From the cell containing the given text, extract its center point as [X, Y] coordinate. 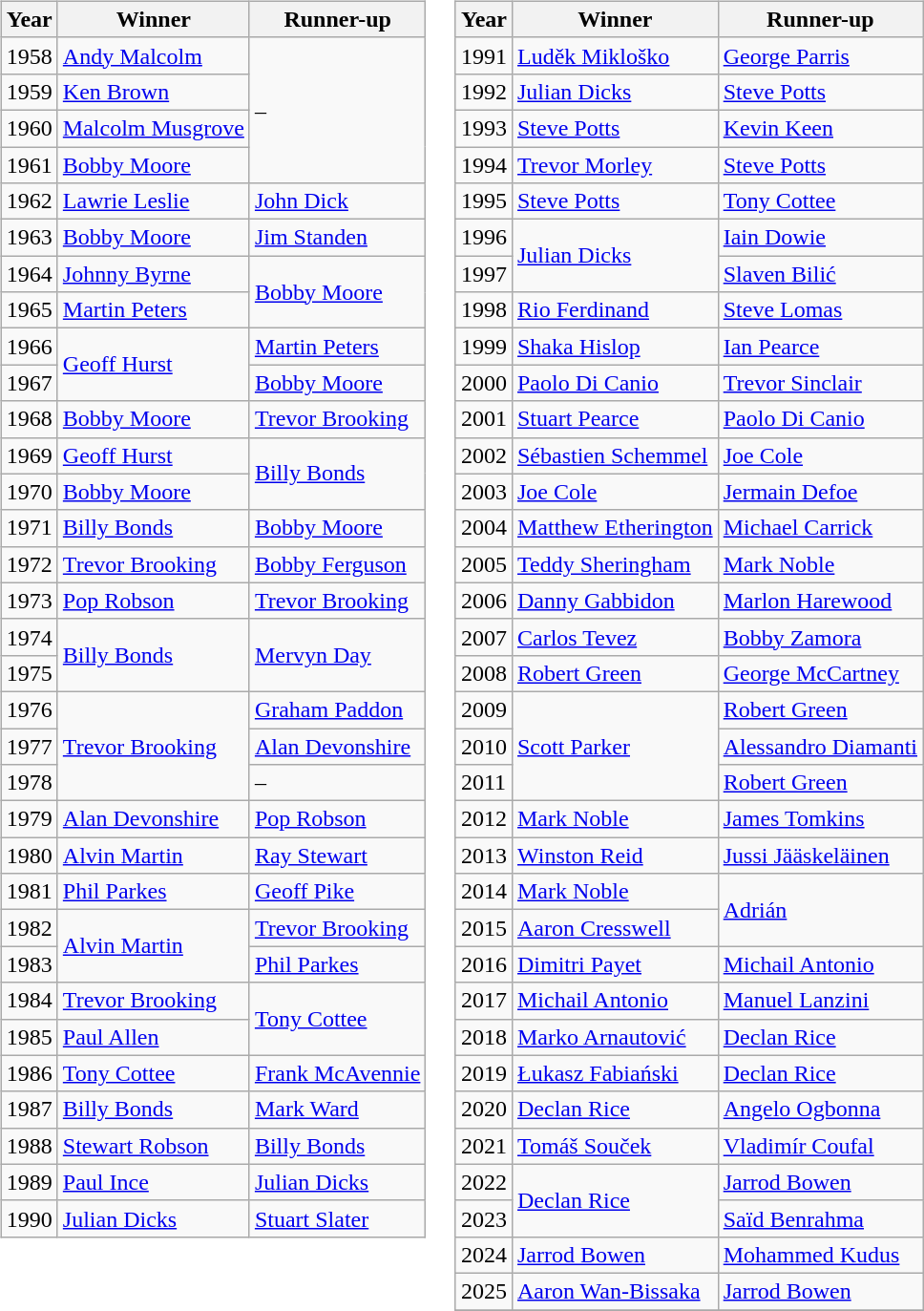
Malcolm Musgrove [153, 128]
1973 [29, 601]
1999 [483, 347]
1962 [29, 201]
2024 [483, 1255]
Paul Allen [153, 1037]
Alessandro Diamanti [820, 746]
2001 [483, 419]
Bobby Ferguson [338, 564]
Ken Brown [153, 92]
1983 [29, 964]
George Parris [820, 55]
Lawrie Leslie [153, 201]
Angelo Ogbonna [820, 1110]
1965 [29, 310]
1972 [29, 564]
2014 [483, 892]
2008 [483, 673]
1998 [483, 310]
1961 [29, 165]
1975 [29, 673]
Łukasz Fabiański [615, 1073]
Danny Gabbidon [615, 601]
2025 [483, 1291]
2019 [483, 1073]
2009 [483, 709]
Iain Dowie [820, 238]
Aaron Cresswell [615, 928]
Luděk Mikloško [615, 55]
1970 [29, 492]
Ian Pearce [820, 347]
1964 [29, 274]
Slaven Bilić [820, 274]
1971 [29, 528]
2000 [483, 383]
2021 [483, 1146]
Sébastien Schemmel [615, 455]
Johnny Byrne [153, 274]
Trevor Morley [615, 165]
1967 [29, 383]
2004 [483, 528]
1993 [483, 128]
1989 [29, 1182]
1986 [29, 1073]
2023 [483, 1218]
1968 [29, 419]
2015 [483, 928]
2012 [483, 819]
Frank McAvennie [338, 1073]
1966 [29, 347]
Winston Reid [615, 856]
1979 [29, 819]
Matthew Etherington [615, 528]
1994 [483, 165]
Jermain Defoe [820, 492]
Andy Malcolm [153, 55]
Saïd Benrahma [820, 1218]
Rio Ferdinand [615, 310]
2017 [483, 1001]
2010 [483, 746]
Teddy Sheringham [615, 564]
Mohammed Kudus [820, 1255]
2016 [483, 964]
1985 [29, 1037]
2020 [483, 1110]
1958 [29, 55]
Ray Stewart [338, 856]
2011 [483, 783]
Tomáš Souček [615, 1146]
2005 [483, 564]
2018 [483, 1037]
1981 [29, 892]
1990 [29, 1218]
Marlon Harewood [820, 601]
Stuart Slater [338, 1218]
Mervyn Day [338, 655]
1960 [29, 128]
Trevor Sinclair [820, 383]
Vladimír Coufal [820, 1146]
1984 [29, 1001]
1987 [29, 1110]
Dimitri Payet [615, 964]
1963 [29, 238]
2002 [483, 455]
1977 [29, 746]
1997 [483, 274]
Paul Ince [153, 1182]
George McCartney [820, 673]
2013 [483, 856]
2003 [483, 492]
Shaka Hislop [615, 347]
Scott Parker [615, 746]
1995 [483, 201]
1988 [29, 1146]
1996 [483, 238]
Mark Ward [338, 1110]
1974 [29, 637]
1959 [29, 92]
1969 [29, 455]
1991 [483, 55]
1976 [29, 709]
Aaron Wan-Bissaka [615, 1291]
Jim Standen [338, 238]
1978 [29, 783]
1980 [29, 856]
2006 [483, 601]
Kevin Keen [820, 128]
John Dick [338, 201]
Graham Paddon [338, 709]
Steve Lomas [820, 310]
2022 [483, 1182]
Stuart Pearce [615, 419]
Adrián [820, 910]
Manuel Lanzini [820, 1001]
James Tomkins [820, 819]
1992 [483, 92]
Marko Arnautović [615, 1037]
Geoff Pike [338, 892]
Carlos Tevez [615, 637]
Michael Carrick [820, 528]
Jussi Jääskeläinen [820, 856]
Stewart Robson [153, 1146]
1982 [29, 928]
Bobby Zamora [820, 637]
2007 [483, 637]
